Pinpoint the cell where the given text exists, returning its [x, y] midpoint coordinate. 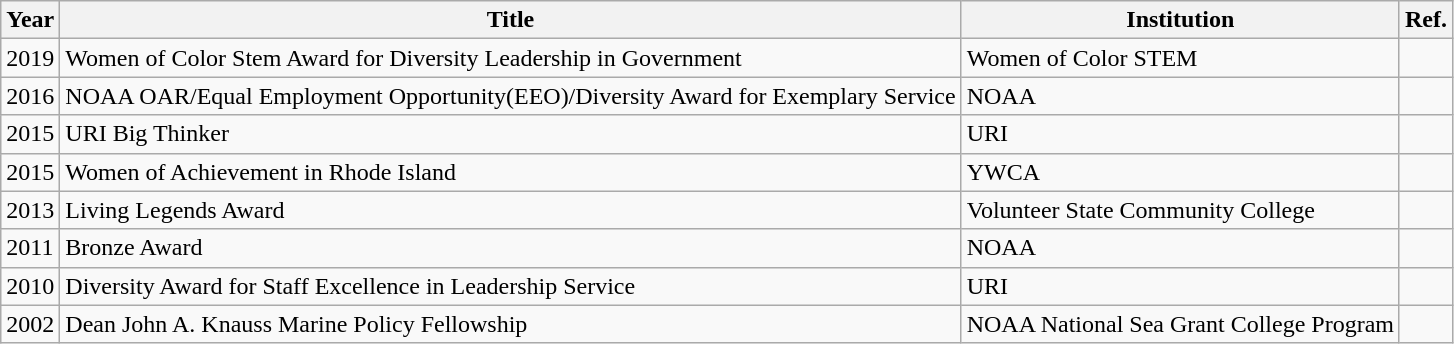
2002 [30, 324]
Ref. [1426, 20]
Diversity Award for Staff Excellence in Leadership Service [510, 286]
URI Big Thinker [510, 134]
2019 [30, 58]
Bronze Award [510, 248]
Dean John A. Knauss Marine Policy Fellowship [510, 324]
NOAA OAR/Equal Employment Opportunity(EEO)/Diversity Award for Exemplary Service [510, 96]
Year [30, 20]
2011 [30, 248]
Women of Color STEM [1180, 58]
Volunteer State Community College [1180, 210]
Institution [1180, 20]
Living Legends Award [510, 210]
2016 [30, 96]
2013 [30, 210]
2010 [30, 286]
Title [510, 20]
Women of Color Stem Award for Diversity Leadership in Government [510, 58]
NOAA National Sea Grant College Program [1180, 324]
YWCA [1180, 172]
Women of Achievement in Rhode Island [510, 172]
